Detect which cell encompasses the target text, then output its (x, y) center coordinate. 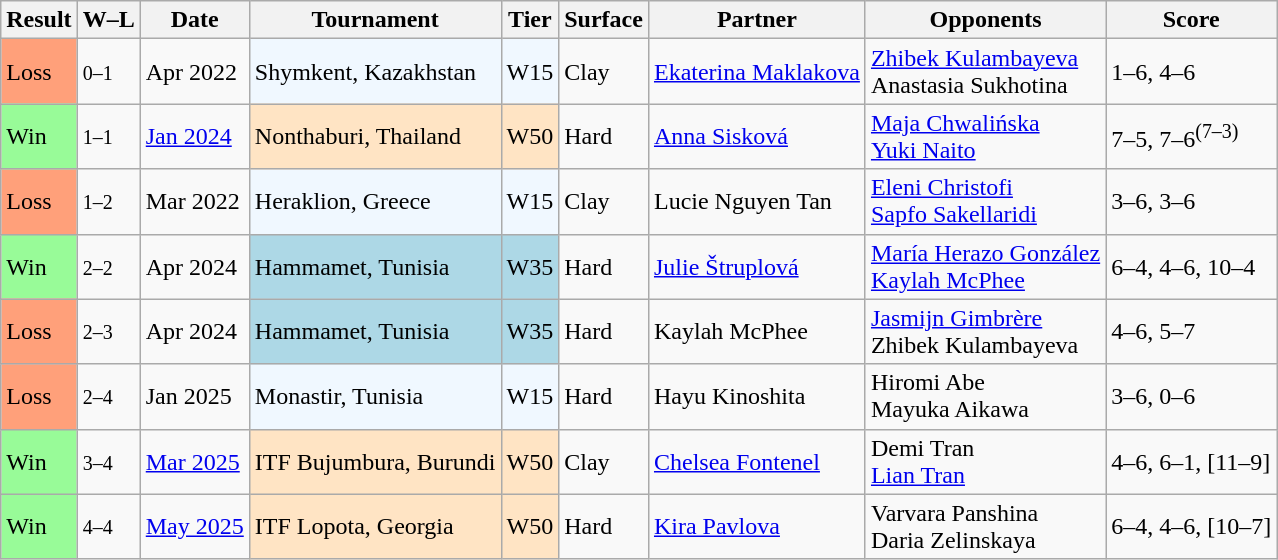
Mar 2025 (194, 462)
Chelsea Fontenel (756, 462)
Opponents (985, 20)
Monastir, Tunisia (375, 396)
Anna Sisková (756, 136)
3–4 (108, 462)
Jan 2024 (194, 136)
Ekaterina Maklakova (756, 72)
4–6, 6–1, [11–9] (1192, 462)
0–1 (108, 72)
Maja Chwalińska Yuki Naito (985, 136)
6–4, 4–6, [10–7] (1192, 526)
May 2025 (194, 526)
Zhibek Kulambayeva Anastasia Sukhotina (985, 72)
Heraklion, Greece (375, 202)
Julie Štruplová (756, 266)
Mar 2022 (194, 202)
Surface (604, 20)
Demi Tran Lian Tran (985, 462)
Nonthaburi, Thailand (375, 136)
3–6, 0–6 (1192, 396)
6–4, 4–6, 10–4 (1192, 266)
1–6, 4–6 (1192, 72)
2–2 (108, 266)
Tier (530, 20)
ITF Bujumbura, Burundi (375, 462)
Shymkent, Kazakhstan (375, 72)
Hiromi Abe Mayuka Aikawa (985, 396)
Varvara Panshina Daria Zelinskaya (985, 526)
4–4 (108, 526)
1–1 (108, 136)
2–3 (108, 332)
Hayu Kinoshita (756, 396)
Result (39, 20)
W–L (108, 20)
Kaylah McPhee (756, 332)
Partner (756, 20)
Kira Pavlova (756, 526)
2–4 (108, 396)
Jasmijn Gimbrère Zhibek Kulambayeva (985, 332)
María Herazo González Kaylah McPhee (985, 266)
3–6, 3–6 (1192, 202)
Apr 2022 (194, 72)
7–5, 7–6(7–3) (1192, 136)
Score (1192, 20)
Eleni Christofi Sapfo Sakellaridi (985, 202)
Lucie Nguyen Tan (756, 202)
Tournament (375, 20)
ITF Lopota, Georgia (375, 526)
4–6, 5–7 (1192, 332)
Jan 2025 (194, 396)
1–2 (108, 202)
Date (194, 20)
